Provide the [x, y] coordinate of the cell's center where the given text is located.  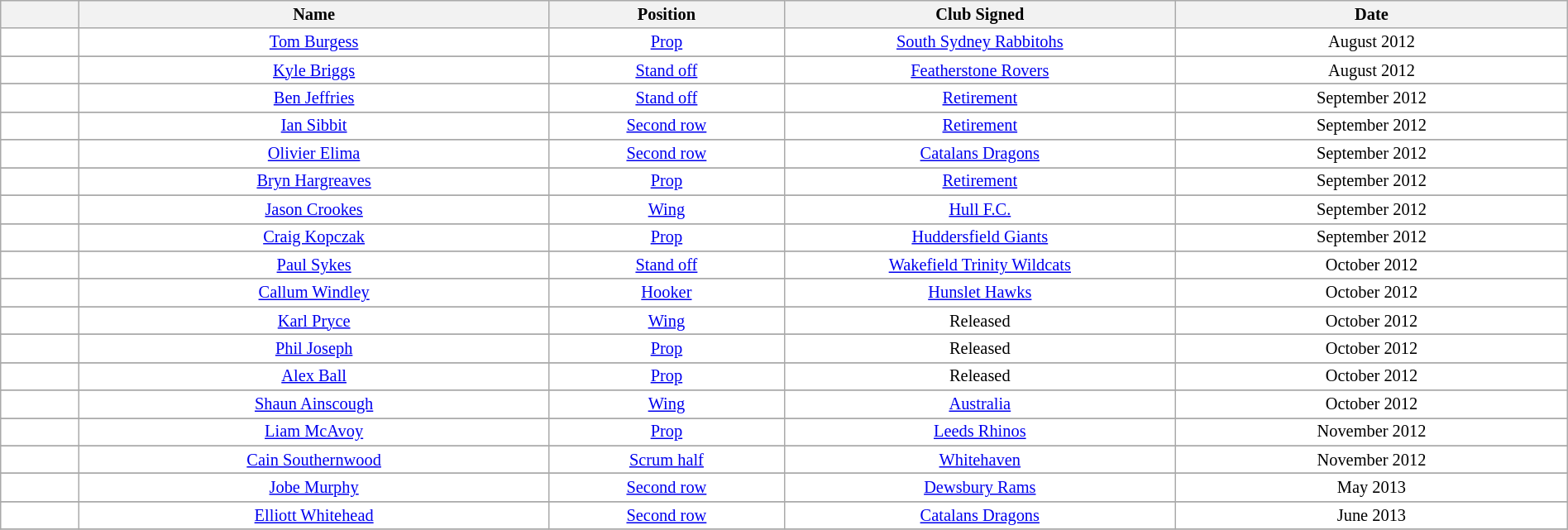
Jason Crookes [313, 209]
Hull F.C. [980, 209]
Cain Southernwood [313, 460]
June 2013 [1372, 515]
Huddersfield Giants [980, 237]
Phil Joseph [313, 348]
Olivier Elima [313, 154]
Scrum half [667, 460]
Hunslet Hawks [980, 293]
Paul Sykes [313, 265]
Karl Pryce [313, 321]
May 2013 [1372, 487]
Whitehaven [980, 460]
Jobe Murphy [313, 487]
Kyle Briggs [313, 70]
Dewsbury Rams [980, 487]
Ian Sibbit [313, 126]
Bryn Hargreaves [313, 181]
Tom Burgess [313, 42]
Date [1372, 14]
Elliott Whitehead [313, 515]
Australia [980, 404]
Featherstone Rovers [980, 70]
Club Signed [980, 14]
Hooker [667, 293]
Leeds Rhinos [980, 432]
Wakefield Trinity Wildcats [980, 265]
Alex Ball [313, 376]
South Sydney Rabbitohs [980, 42]
Callum Windley [313, 293]
Shaun Ainscough [313, 404]
Ben Jeffries [313, 98]
Name [313, 14]
Liam McAvoy [313, 432]
Position [667, 14]
Craig Kopczak [313, 237]
